Return [x, y] of the center of cell containing provided text 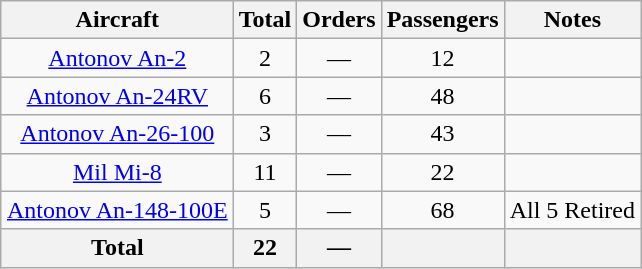
Notes [572, 20]
All 5 Retired [572, 210]
Orders [339, 20]
Passengers [442, 20]
Antonov An-26-100 [117, 134]
Antonov An-2 [117, 58]
Mil Mi-8 [117, 172]
6 [265, 96]
Antonov An-24RV [117, 96]
Aircraft [117, 20]
12 [442, 58]
43 [442, 134]
3 [265, 134]
5 [265, 210]
2 [265, 58]
Antonov An-148-100E [117, 210]
48 [442, 96]
68 [442, 210]
11 [265, 172]
